Identify which cell holds the provided text, then report its (x, y) central coordinate. 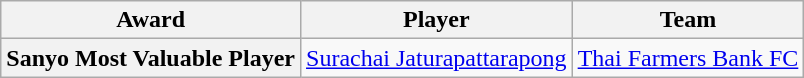
Thai Farmers Bank FC (688, 58)
Player (437, 20)
Surachai Jaturapattarapong (437, 58)
Team (688, 20)
Sanyo Most Valuable Player (151, 58)
Award (151, 20)
